Detect which cell encompasses the target text, then output its (X, Y) center coordinate. 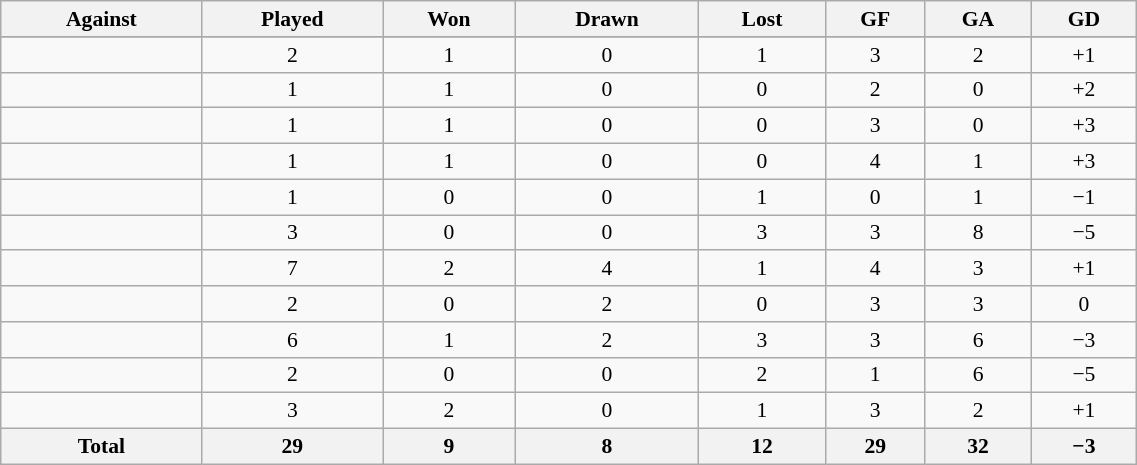
GF (875, 19)
Against (102, 19)
Drawn (606, 19)
Total (102, 447)
9 (450, 447)
12 (762, 447)
32 (978, 447)
GA (978, 19)
+2 (1084, 90)
−1 (1084, 197)
Played (292, 19)
Won (450, 19)
7 (292, 269)
GD (1084, 19)
Lost (762, 19)
